Search for the cell housing the specified text and yield its (x, y) center coordinate. 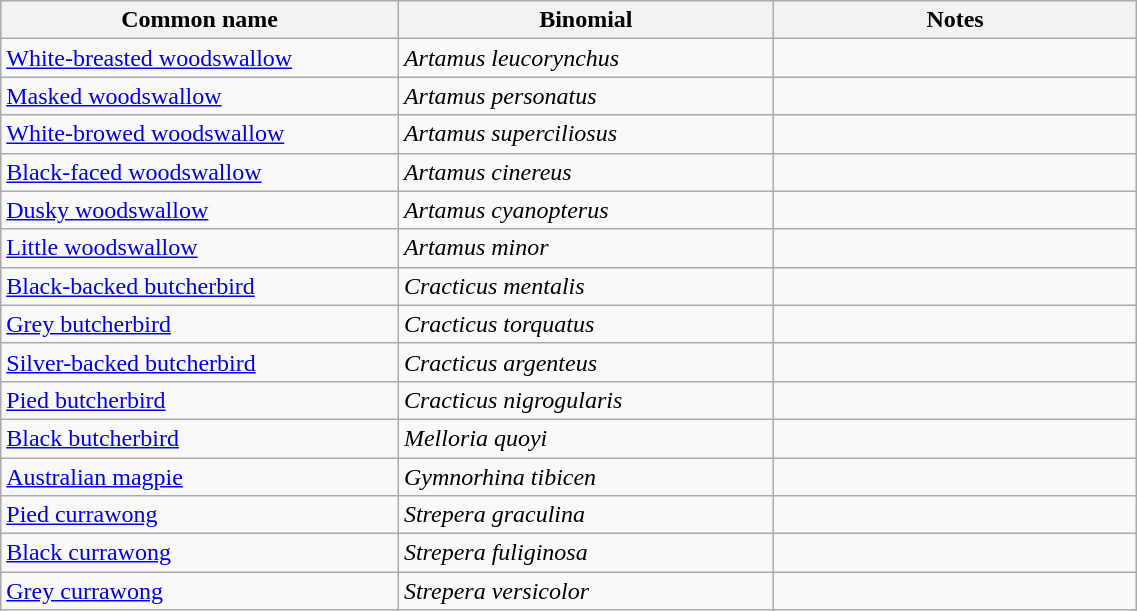
Artamus minor (586, 248)
Artamus cyanopterus (586, 210)
Cracticus torquatus (586, 324)
Strepera versicolor (586, 591)
Grey currawong (200, 591)
Masked woodswallow (200, 96)
White-browed woodswallow (200, 134)
Cracticus argenteus (586, 362)
Australian magpie (200, 477)
Strepera fuliginosa (586, 553)
Black-faced woodswallow (200, 172)
Pied butcherbird (200, 400)
Binomial (586, 20)
Strepera graculina (586, 515)
Silver-backed butcherbird (200, 362)
Common name (200, 20)
Melloria quoyi (586, 438)
Pied currawong (200, 515)
Cracticus nigrogularis (586, 400)
Gymnorhina tibicen (586, 477)
White-breasted woodswallow (200, 58)
Black currawong (200, 553)
Black-backed butcherbird (200, 286)
Cracticus mentalis (586, 286)
Artamus leucorynchus (586, 58)
Artamus personatus (586, 96)
Black butcherbird (200, 438)
Notes (955, 20)
Grey butcherbird (200, 324)
Artamus superciliosus (586, 134)
Artamus cinereus (586, 172)
Dusky woodswallow (200, 210)
Little woodswallow (200, 248)
